From the cell containing the given text, extract its center point as (X, Y) coordinate. 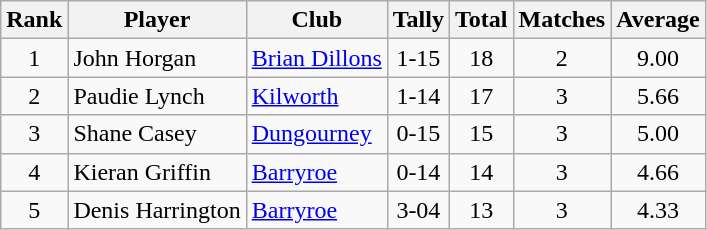
Average (658, 20)
0-14 (418, 172)
Brian Dillons (316, 58)
Club (316, 20)
Shane Casey (157, 134)
Denis Harrington (157, 210)
4 (34, 172)
15 (481, 134)
0-15 (418, 134)
Rank (34, 20)
5 (34, 210)
5.00 (658, 134)
Kieran Griffin (157, 172)
4.33 (658, 210)
17 (481, 96)
John Horgan (157, 58)
Total (481, 20)
Dungourney (316, 134)
3-04 (418, 210)
18 (481, 58)
Matches (562, 20)
1-14 (418, 96)
14 (481, 172)
5.66 (658, 96)
4.66 (658, 172)
Tally (418, 20)
9.00 (658, 58)
Kilworth (316, 96)
Player (157, 20)
1 (34, 58)
1-15 (418, 58)
13 (481, 210)
Paudie Lynch (157, 96)
